Capture the cell that displays the provided text and extract its [X, Y] central coordinate. 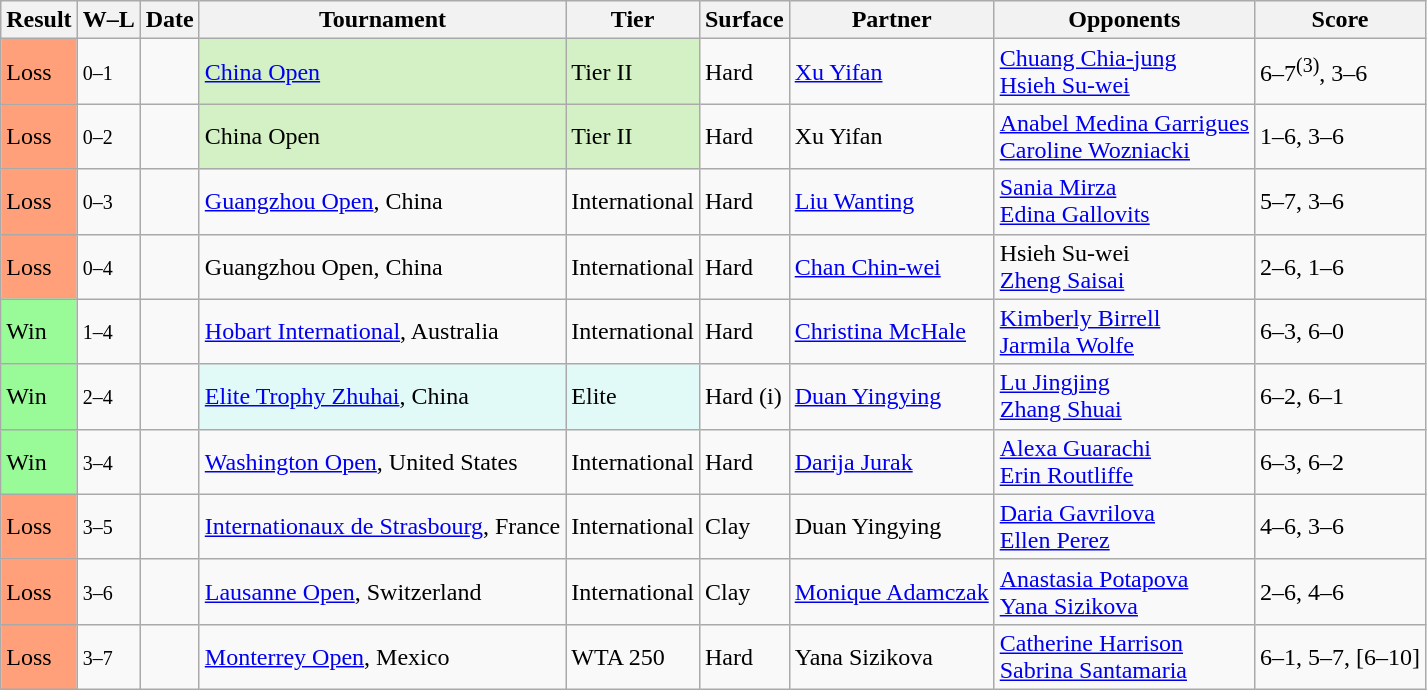
Alexa Guarachi Erin Routliffe [1124, 462]
Elite Trophy Zhuhai, China [382, 396]
0–2 [108, 136]
6–2, 6–1 [1340, 396]
3–4 [108, 462]
Sania Mirza Edina Gallovits [1124, 202]
5–7, 3–6 [1340, 202]
Score [1340, 20]
Hard (i) [744, 396]
6–3, 6–2 [1340, 462]
Monterrey Open, Mexico [382, 656]
Hsieh Su-wei Zheng Saisai [1124, 266]
3–5 [108, 526]
Tier [633, 20]
Result [39, 20]
Tournament [382, 20]
Elite [633, 396]
Daria Gavrilova Ellen Perez [1124, 526]
2–6, 4–6 [1340, 592]
0–1 [108, 72]
Washington Open, United States [382, 462]
1–4 [108, 332]
Chan Chin-wei [892, 266]
Chuang Chia-jung Hsieh Su-wei [1124, 72]
Opponents [1124, 20]
3–7 [108, 656]
6–1, 5–7, [6–10] [1340, 656]
Catherine Harrison Sabrina Santamaria [1124, 656]
4–6, 3–6 [1340, 526]
Lausanne Open, Switzerland [382, 592]
Date [170, 20]
Hobart International, Australia [382, 332]
Christina McHale [892, 332]
Partner [892, 20]
Surface [744, 20]
Yana Sizikova [892, 656]
W–L [108, 20]
2–4 [108, 396]
Anastasia Potapova Yana Sizikova [1124, 592]
6–7(3), 3–6 [1340, 72]
0–3 [108, 202]
0–4 [108, 266]
Internationaux de Strasbourg, France [382, 526]
Anabel Medina Garrigues Caroline Wozniacki [1124, 136]
Kimberly Birrell Jarmila Wolfe [1124, 332]
1–6, 3–6 [1340, 136]
Lu Jingjing Zhang Shuai [1124, 396]
3–6 [108, 592]
WTA 250 [633, 656]
Darija Jurak [892, 462]
6–3, 6–0 [1340, 332]
2–6, 1–6 [1340, 266]
Monique Adamczak [892, 592]
Liu Wanting [892, 202]
